For the text-containing cell, return its midpoint in (x, y) coordinate format. 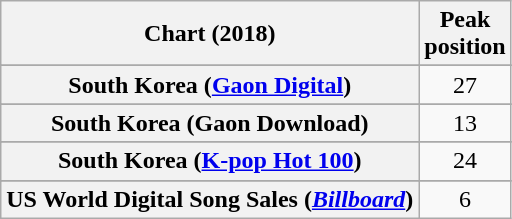
South Korea (Gaon Digital) (210, 85)
South Korea (K-pop Hot 100) (210, 161)
Peakposition (465, 34)
Chart (2018) (210, 34)
24 (465, 161)
US World Digital Song Sales (Billboard) (210, 199)
13 (465, 123)
South Korea (Gaon Download) (210, 123)
27 (465, 85)
6 (465, 199)
